Provide the (x, y) coordinate of the cell's center where the given text is located.  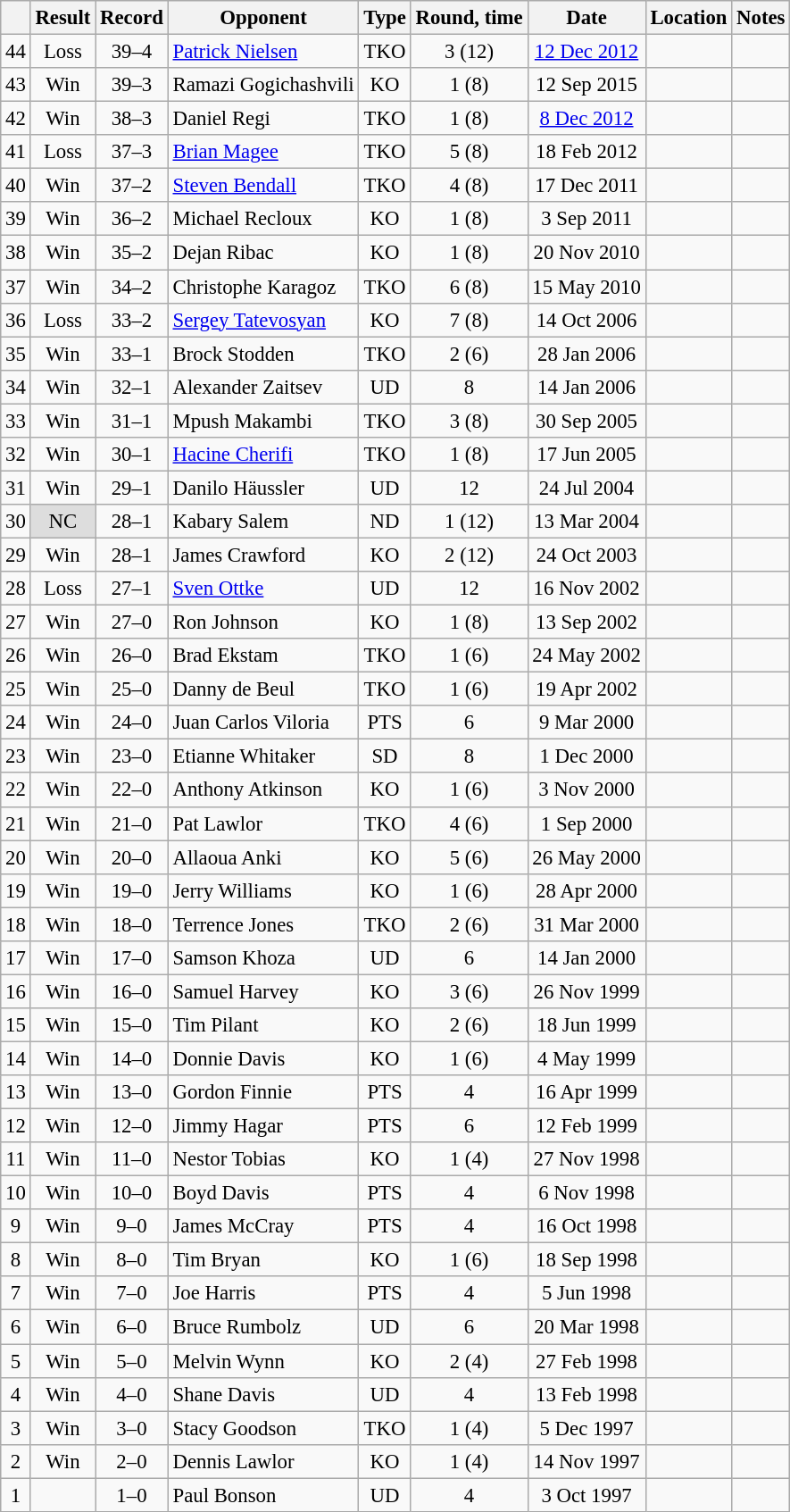
Brian Magee (263, 152)
37–2 (132, 186)
Juan Carlos Viloria (263, 723)
Christophe Karagoz (263, 287)
1 (16, 1495)
33–1 (132, 354)
14–0 (132, 1058)
9 (16, 1226)
12 Sep 2015 (586, 85)
7 (16, 1294)
Date (586, 18)
1 Sep 2000 (586, 823)
3 (8) (470, 421)
14 Oct 2006 (586, 320)
37 (16, 287)
3 Sep 2011 (586, 219)
Daniel Regi (263, 119)
19 Apr 2002 (586, 689)
26 Nov 1999 (586, 991)
31–1 (132, 421)
27 Feb 1998 (586, 1361)
Tim Bryan (263, 1260)
14 Jan 2006 (586, 387)
37–3 (132, 152)
3 (16, 1428)
16 Nov 2002 (586, 589)
Donnie Davis (263, 1058)
26–0 (132, 656)
20 Nov 2010 (586, 253)
Gordon Finnie (263, 1092)
9 Mar 2000 (586, 723)
Tim Pilant (263, 1025)
3 (12) (470, 52)
26 May 2000 (586, 857)
23 (16, 756)
Michael Recloux (263, 219)
34 (16, 387)
11 (16, 1159)
20 (16, 857)
Record (132, 18)
20–0 (132, 857)
Ramazi Gogichashvili (263, 85)
13 Mar 2004 (586, 522)
12–0 (132, 1126)
1–0 (132, 1495)
5 Dec 1997 (586, 1428)
Mpush Makambi (263, 421)
Steven Bendall (263, 186)
Etianne Whitaker (263, 756)
24 Oct 2003 (586, 555)
30–1 (132, 455)
6–0 (132, 1327)
Sven Ottke (263, 589)
24 Jul 2004 (586, 488)
9–0 (132, 1226)
18 Feb 2012 (586, 152)
Samson Khoza (263, 958)
1 Dec 2000 (586, 756)
7 (8) (470, 320)
8 Dec 2012 (586, 119)
4 (8) (470, 186)
6 Nov 1998 (586, 1193)
ND (385, 522)
18–0 (132, 924)
Hacine Cherifi (263, 455)
Pat Lawlor (263, 823)
36–2 (132, 219)
31 Mar 2000 (586, 924)
Anthony Atkinson (263, 790)
16 Apr 1999 (586, 1092)
Result (62, 18)
27 Nov 1998 (586, 1159)
18 Sep 1998 (586, 1260)
Round, time (470, 18)
Danilo Häussler (263, 488)
33–2 (132, 320)
Samuel Harvey (263, 991)
5 (6) (470, 857)
2 (12) (470, 555)
35–2 (132, 253)
30 (16, 522)
4–0 (132, 1394)
23–0 (132, 756)
42 (16, 119)
4 (6) (470, 823)
2–0 (132, 1461)
Brad Ekstam (263, 656)
Nestor Tobias (263, 1159)
17 Dec 2011 (586, 186)
Allaoua Anki (263, 857)
Ron Johnson (263, 622)
18 Jun 1999 (586, 1025)
15–0 (132, 1025)
8–0 (132, 1260)
Dennis Lawlor (263, 1461)
13–0 (132, 1092)
18 (16, 924)
29–1 (132, 488)
Type (385, 18)
5 (16, 1361)
Patrick Nielsen (263, 52)
Joe Harris (263, 1294)
Opponent (263, 18)
6 (8) (470, 287)
16 Oct 1998 (586, 1226)
14 Jan 2000 (586, 958)
Brock Stodden (263, 354)
13 Feb 1998 (586, 1394)
17 Jun 2005 (586, 455)
James McCray (263, 1226)
Alexander Zaitsev (263, 387)
43 (16, 85)
15 (16, 1025)
3 (6) (470, 991)
Sergey Tatevosyan (263, 320)
Terrence Jones (263, 924)
17 (16, 958)
Kabary Salem (263, 522)
10 (16, 1193)
31 (16, 488)
4 May 1999 (586, 1058)
19 (16, 890)
17–0 (132, 958)
2 (4) (470, 1361)
Dejan Ribac (263, 253)
22 (16, 790)
39 (16, 219)
21–0 (132, 823)
27–0 (132, 622)
24–0 (132, 723)
Danny de Beul (263, 689)
36 (16, 320)
41 (16, 152)
25 (16, 689)
11–0 (132, 1159)
25–0 (132, 689)
32–1 (132, 387)
28 Apr 2000 (586, 890)
Notes (761, 18)
14 Nov 1997 (586, 1461)
28 (16, 589)
20 Mar 1998 (586, 1327)
38 (16, 253)
10–0 (132, 1193)
1 (12) (470, 522)
5 Jun 1998 (586, 1294)
34–2 (132, 287)
28 Jan 2006 (586, 354)
NC (62, 522)
3 Oct 1997 (586, 1495)
22–0 (132, 790)
5 (8) (470, 152)
24 (16, 723)
24 May 2002 (586, 656)
39–3 (132, 85)
Jerry Williams (263, 890)
38–3 (132, 119)
Bruce Rumbolz (263, 1327)
12 Dec 2012 (586, 52)
Melvin Wynn (263, 1361)
2 (16, 1461)
15 May 2010 (586, 287)
32 (16, 455)
30 Sep 2005 (586, 421)
26 (16, 656)
Jimmy Hagar (263, 1126)
7–0 (132, 1294)
16 (16, 991)
27–1 (132, 589)
35 (16, 354)
13 (16, 1092)
19–0 (132, 890)
Stacy Goodson (263, 1428)
5–0 (132, 1361)
14 (16, 1058)
39–4 (132, 52)
16–0 (132, 991)
Boyd Davis (263, 1193)
33 (16, 421)
3–0 (132, 1428)
SD (385, 756)
29 (16, 555)
Location (689, 18)
13 Sep 2002 (586, 622)
3 Nov 2000 (586, 790)
40 (16, 186)
Paul Bonson (263, 1495)
44 (16, 52)
12 Feb 1999 (586, 1126)
Shane Davis (263, 1394)
27 (16, 622)
James Crawford (263, 555)
21 (16, 823)
